Find where the given text appears and provide that cell's center as [x, y] coordinate. 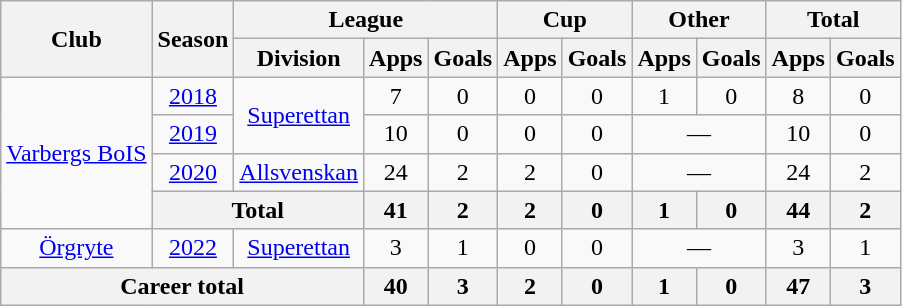
47 [798, 286]
40 [396, 286]
41 [396, 210]
League [366, 20]
Career total [182, 286]
Örgryte [76, 248]
8 [798, 96]
Cup [565, 20]
Season [193, 39]
Varbergs BoIS [76, 153]
Allsvenskan [299, 172]
2019 [193, 134]
2020 [193, 172]
2022 [193, 248]
2018 [193, 96]
44 [798, 210]
Club [76, 39]
Division [299, 58]
7 [396, 96]
Other [699, 20]
